Identify which cell holds the provided text, then report its [X, Y] central coordinate. 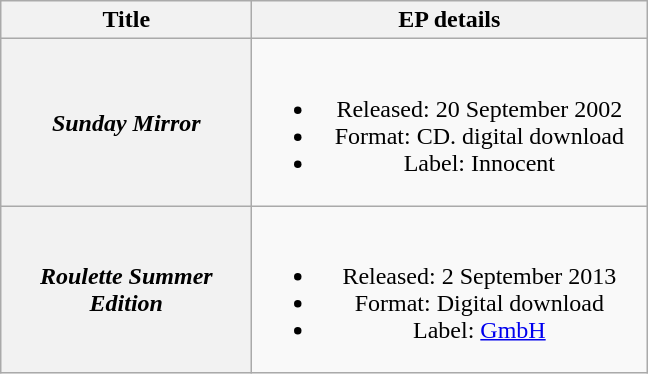
EP details [450, 20]
Roulette SummerEdition [126, 290]
Released: 2 September 2013Format: Digital downloadLabel: GmbH [450, 290]
Released: 20 September 2002Format: CD. digital downloadLabel: Innocent [450, 122]
Sunday Mirror [126, 122]
Title [126, 20]
